Identify which cell holds the provided text, then report its (x, y) central coordinate. 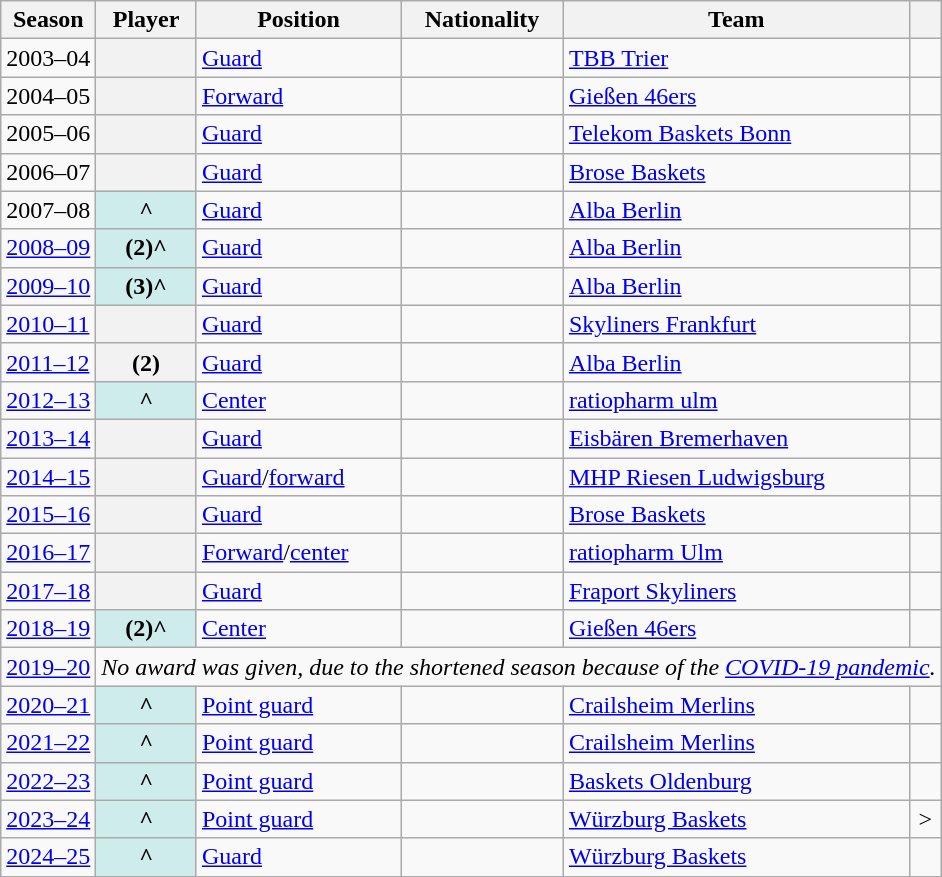
Forward (298, 96)
2014–15 (48, 477)
Team (736, 20)
ratiopharm ulm (736, 400)
2018–19 (48, 629)
MHP Riesen Ludwigsburg (736, 477)
2021–22 (48, 743)
Telekom Baskets Bonn (736, 134)
TBB Trier (736, 58)
(2) (146, 362)
Season (48, 20)
2008–09 (48, 248)
Position (298, 20)
Nationality (482, 20)
2020–21 (48, 705)
2023–24 (48, 819)
2011–12 (48, 362)
Baskets Oldenburg (736, 781)
Eisbären Bremerhaven (736, 438)
Player (146, 20)
2006–07 (48, 172)
2003–04 (48, 58)
Skyliners Frankfurt (736, 324)
2022–23 (48, 781)
Guard/forward (298, 477)
2024–25 (48, 857)
Fraport Skyliners (736, 591)
2012–13 (48, 400)
(3)^ (146, 286)
> (925, 819)
ratiopharm Ulm (736, 553)
2013–14 (48, 438)
2007–08 (48, 210)
2017–18 (48, 591)
Forward/center (298, 553)
2016–17 (48, 553)
2010–11 (48, 324)
2005–06 (48, 134)
2015–16 (48, 515)
No award was given, due to the shortened season because of the COVID-19 pandemic. (518, 667)
2019–20 (48, 667)
2004–05 (48, 96)
2009–10 (48, 286)
